Identify which cell holds the provided text, then report its [X, Y] central coordinate. 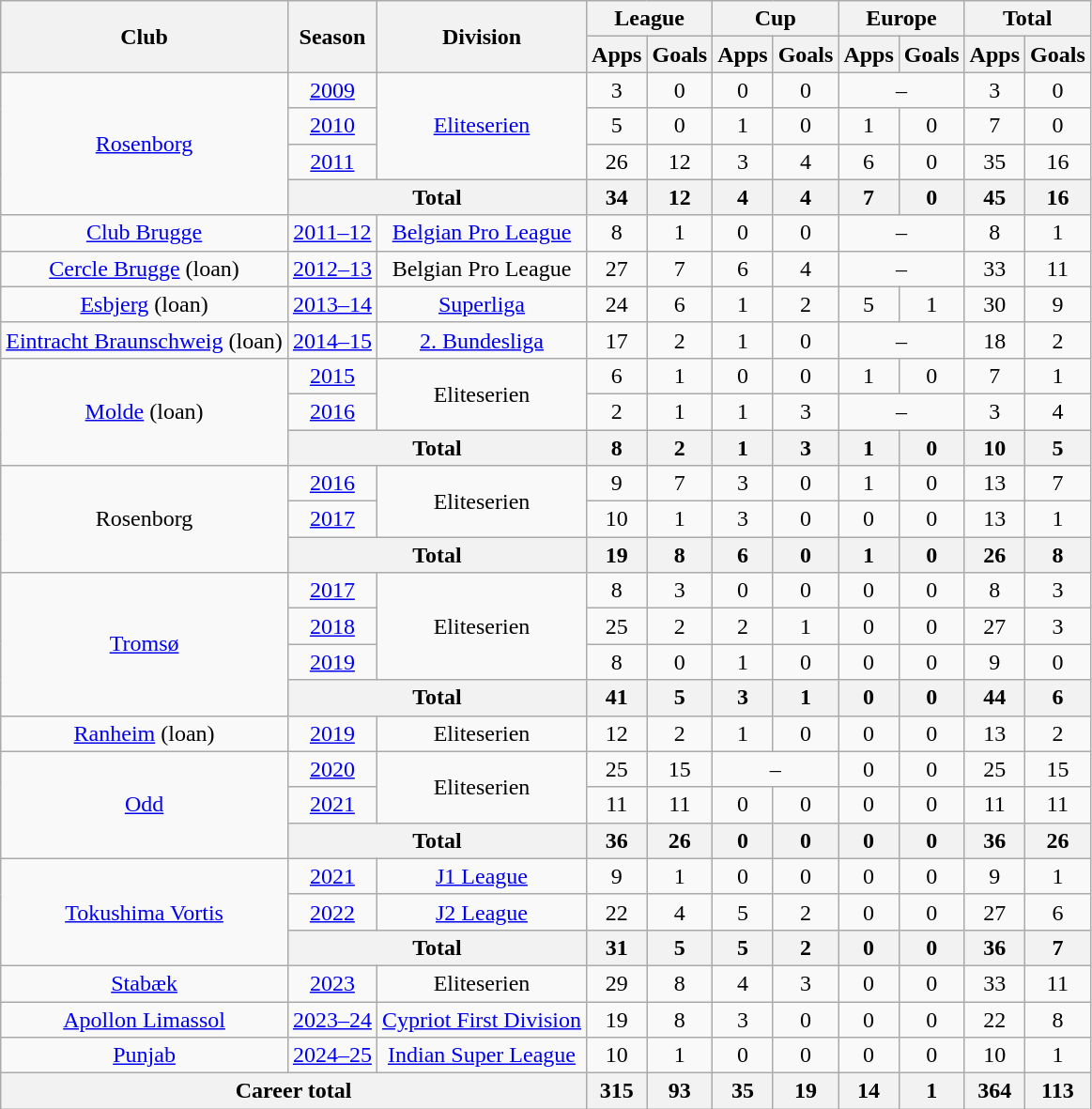
Odd [145, 805]
113 [1058, 1091]
44 [994, 698]
364 [994, 1091]
2. Bundesliga [481, 340]
315 [617, 1091]
14 [869, 1091]
30 [994, 304]
2024–25 [332, 1055]
24 [617, 304]
2009 [332, 90]
2022 [332, 912]
Club [145, 37]
2020 [332, 769]
Career total [294, 1091]
Season [332, 37]
18 [994, 340]
2011–12 [332, 233]
41 [617, 698]
2010 [332, 126]
45 [994, 197]
Division [481, 37]
2011 [332, 162]
93 [680, 1091]
Ranheim (loan) [145, 733]
Europe [901, 19]
Superliga [481, 304]
League [650, 19]
Punjab [145, 1055]
Tromsø [145, 644]
29 [617, 983]
Cypriot First Division [481, 1019]
Cercle Brugge (loan) [145, 269]
17 [617, 340]
J1 League [481, 876]
J2 League [481, 912]
34 [617, 197]
Stabæk [145, 983]
Tokushima Vortis [145, 912]
2018 [332, 626]
Eintracht Braunschweig (loan) [145, 340]
2023 [332, 983]
Esbjerg (loan) [145, 304]
2013–14 [332, 304]
Apollon Limassol [145, 1019]
31 [617, 947]
Molde (loan) [145, 411]
2015 [332, 376]
2023–24 [332, 1019]
Club Brugge [145, 233]
Indian Super League [481, 1055]
2014–15 [332, 340]
2012–13 [332, 269]
Cup [776, 19]
